Extract the [x, y] coordinate from the center of the cell holding the provided text.  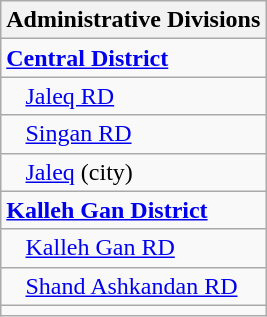
Shand Ashkandan RD [134, 286]
Kalleh Gan District [134, 210]
Singan RD [134, 134]
Kalleh Gan RD [134, 248]
Jaleq (city) [134, 172]
Administrative Divisions [134, 20]
Jaleq RD [134, 96]
Central District [134, 58]
